Identify which cell holds the provided text, then report its [x, y] central coordinate. 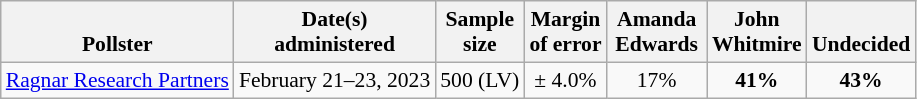
17% [657, 80]
February 21–23, 2023 [334, 80]
Undecided [861, 32]
JohnWhitmire [757, 32]
Ragnar Research Partners [118, 80]
± 4.0% [565, 80]
Pollster [118, 32]
AmandaEdwards [657, 32]
Date(s)administered [334, 32]
500 (LV) [480, 80]
41% [757, 80]
Marginof error [565, 32]
43% [861, 80]
Samplesize [480, 32]
